Output the (X, Y) coordinate of the center of the cell containing the given text.  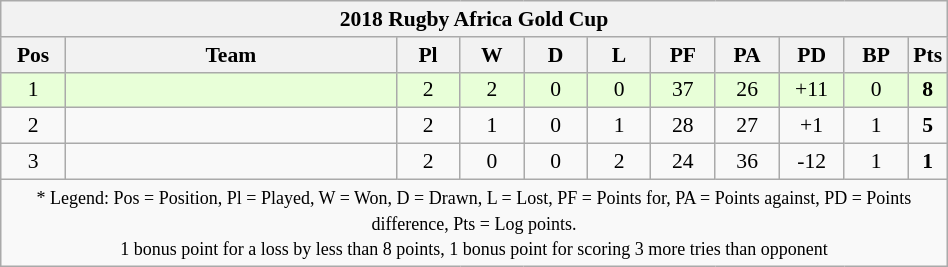
+1 (812, 126)
L (618, 55)
PA (747, 55)
28 (683, 126)
PF (683, 55)
5 (928, 126)
27 (747, 126)
Pl (428, 55)
2018 Rugby Africa Gold Cup (474, 19)
24 (683, 162)
37 (683, 90)
Team (230, 55)
-12 (812, 162)
D (556, 55)
Pts (928, 55)
Pos (34, 55)
+11 (812, 90)
3 (34, 162)
BP (876, 55)
W (492, 55)
26 (747, 90)
PD (812, 55)
8 (928, 90)
36 (747, 162)
